Scan for the cell matching the given text and deliver its [X, Y] coordinate at center. 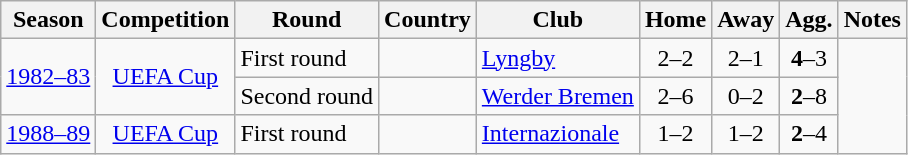
Lyngby [558, 58]
Away [746, 20]
1982–83 [48, 77]
2–6 [675, 96]
Season [48, 20]
4–3 [809, 58]
1988–89 [48, 134]
Home [675, 20]
Round [307, 20]
Werder Bremen [558, 96]
2–1 [746, 58]
Notes [872, 20]
Club [558, 20]
Internazionale [558, 134]
2–2 [675, 58]
Second round [307, 96]
0–2 [746, 96]
2–8 [809, 96]
Agg. [809, 20]
2–4 [809, 134]
Country [428, 20]
Competition [166, 20]
